Scan for the cell matching the given text and deliver its (x, y) coordinate at center. 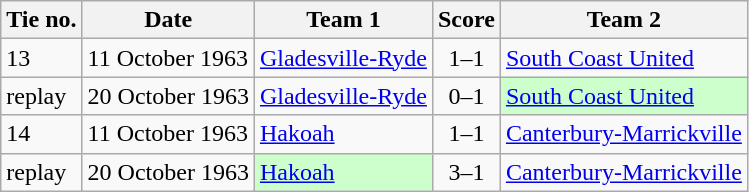
Team 1 (343, 20)
Tie no. (42, 20)
3–1 (466, 172)
14 (42, 134)
Date (168, 20)
Team 2 (624, 20)
Score (466, 20)
0–1 (466, 96)
13 (42, 58)
